Scan for the cell matching the given text and deliver its (x, y) coordinate at center. 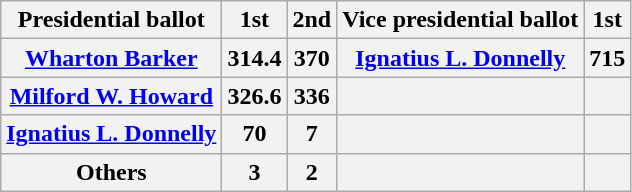
Others (112, 172)
314.4 (254, 58)
Wharton Barker (112, 58)
3 (254, 172)
715 (608, 58)
326.6 (254, 96)
70 (254, 134)
Presidential ballot (112, 20)
336 (312, 96)
370 (312, 58)
Vice presidential ballot (460, 20)
Milford W. Howard (112, 96)
2 (312, 172)
7 (312, 134)
2nd (312, 20)
